Locate the cell with the specified text and output its (X, Y) center coordinate. 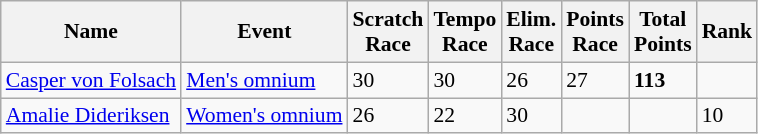
Amalie Dideriksen (91, 116)
Elim.Race (531, 32)
Name (91, 32)
Women's omnium (264, 116)
Event (264, 32)
Men's omnium (264, 80)
PointsRace (595, 32)
TempoRace (464, 32)
Casper von Folsach (91, 80)
27 (595, 80)
10 (728, 116)
22 (464, 116)
ScratchRace (388, 32)
TotalPoints (663, 32)
Rank (728, 32)
113 (663, 80)
